Search for the cell housing the specified text and yield its (x, y) center coordinate. 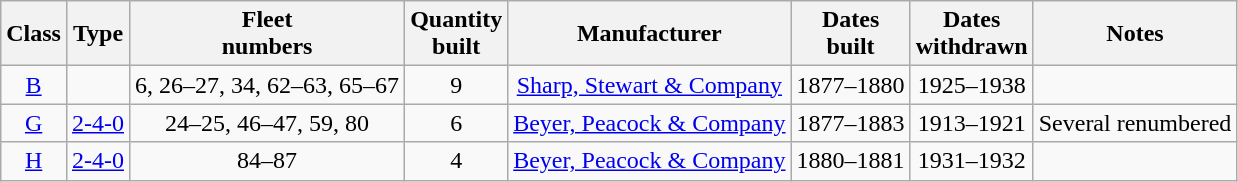
Dateswithdrawn (972, 34)
Several renumbered (1135, 123)
6 (456, 123)
Manufacturer (650, 34)
1931–1932 (972, 161)
6, 26–27, 34, 62–63, 65–67 (268, 85)
Datesbuilt (850, 34)
1877–1880 (850, 85)
1877–1883 (850, 123)
B (34, 85)
Quantitybuilt (456, 34)
1913–1921 (972, 123)
Fleetnumbers (268, 34)
24–25, 46–47, 59, 80 (268, 123)
H (34, 161)
9 (456, 85)
4 (456, 161)
Class (34, 34)
84–87 (268, 161)
Sharp, Stewart & Company (650, 85)
G (34, 123)
Type (98, 34)
Notes (1135, 34)
1880–1881 (850, 161)
1925–1938 (972, 85)
